Output the (x, y) coordinate of the center of the cell containing the given text.  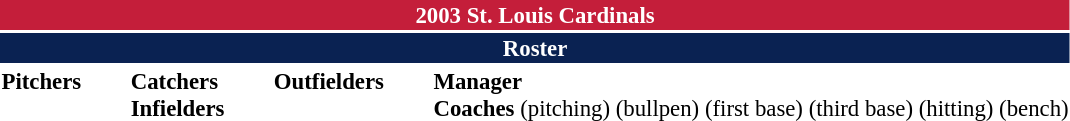
Roster (535, 48)
2003 St. Louis Cardinals (535, 15)
